Extract the [X, Y] coordinate from the center of the cell holding the provided text.  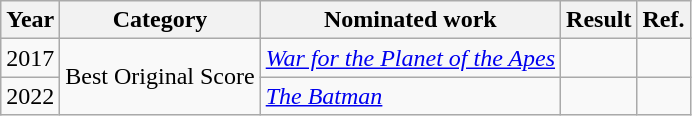
Ref. [664, 20]
Best Original Score [160, 77]
Nominated work [410, 20]
War for the Planet of the Apes [410, 58]
Category [160, 20]
2017 [30, 58]
Year [30, 20]
The Batman [410, 96]
2022 [30, 96]
Result [599, 20]
